Pinpoint the cell where the given text exists, returning its [X, Y] midpoint coordinate. 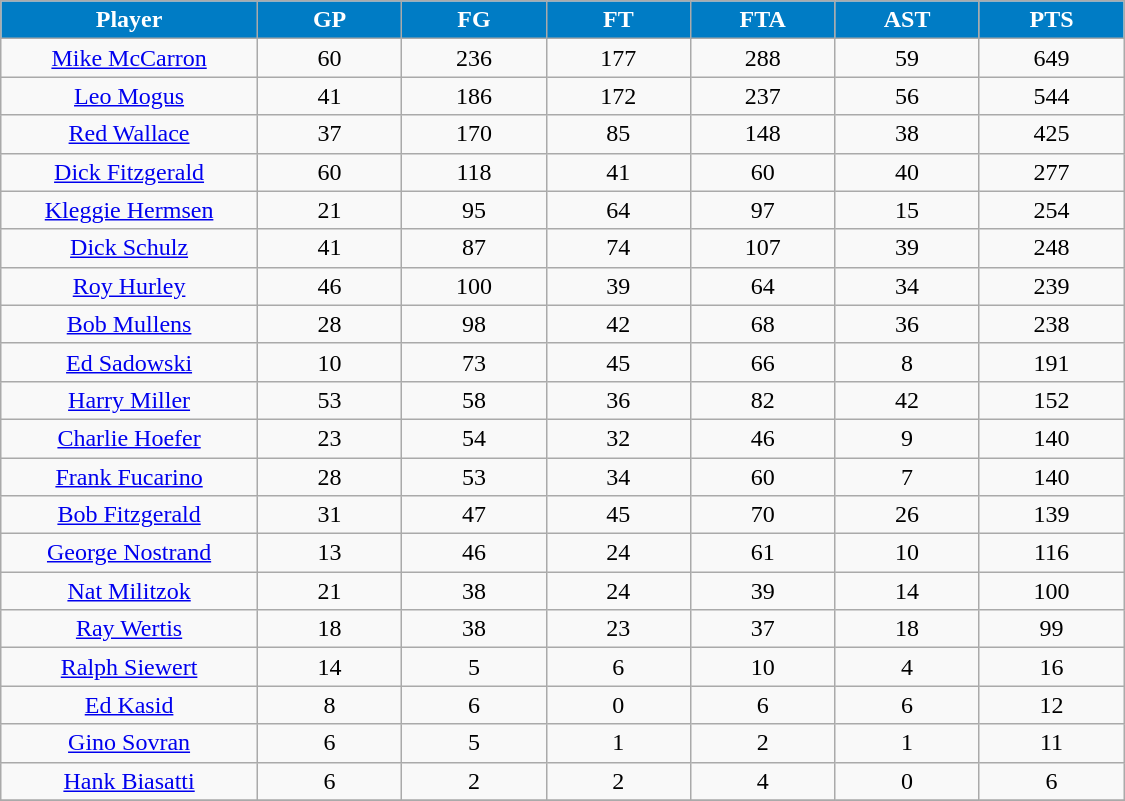
12 [1051, 705]
Player [130, 20]
Gino Sovran [130, 743]
15 [907, 210]
FG [474, 20]
31 [329, 515]
239 [1051, 286]
172 [618, 96]
70 [763, 515]
13 [329, 553]
56 [907, 96]
Bob Mullens [130, 324]
Frank Fucarino [130, 477]
186 [474, 96]
82 [763, 400]
9 [907, 438]
Harry Miller [130, 400]
277 [1051, 172]
85 [618, 134]
Red Wallace [130, 134]
95 [474, 210]
74 [618, 248]
98 [474, 324]
59 [907, 58]
544 [1051, 96]
68 [763, 324]
99 [1051, 629]
148 [763, 134]
107 [763, 248]
Ed Sadowski [130, 362]
170 [474, 134]
Ray Wertis [130, 629]
152 [1051, 400]
Leo Mogus [130, 96]
238 [1051, 324]
73 [474, 362]
47 [474, 515]
Mike McCarron [130, 58]
61 [763, 553]
7 [907, 477]
AST [907, 20]
54 [474, 438]
Dick Schulz [130, 248]
32 [618, 438]
FT [618, 20]
George Nostrand [130, 553]
Charlie Hoefer [130, 438]
11 [1051, 743]
58 [474, 400]
66 [763, 362]
Ed Kasid [130, 705]
649 [1051, 58]
Dick Fitzgerald [130, 172]
Nat Militzok [130, 591]
254 [1051, 210]
Ralph Siewert [130, 667]
Bob Fitzgerald [130, 515]
16 [1051, 667]
116 [1051, 553]
425 [1051, 134]
40 [907, 172]
PTS [1051, 20]
177 [618, 58]
118 [474, 172]
26 [907, 515]
288 [763, 58]
Roy Hurley [130, 286]
191 [1051, 362]
236 [474, 58]
237 [763, 96]
Kleggie Hermsen [130, 210]
GP [329, 20]
FTA [763, 20]
248 [1051, 248]
97 [763, 210]
139 [1051, 515]
Hank Biasatti [130, 781]
87 [474, 248]
